Detect which cell encompasses the target text, then output its (x, y) center coordinate. 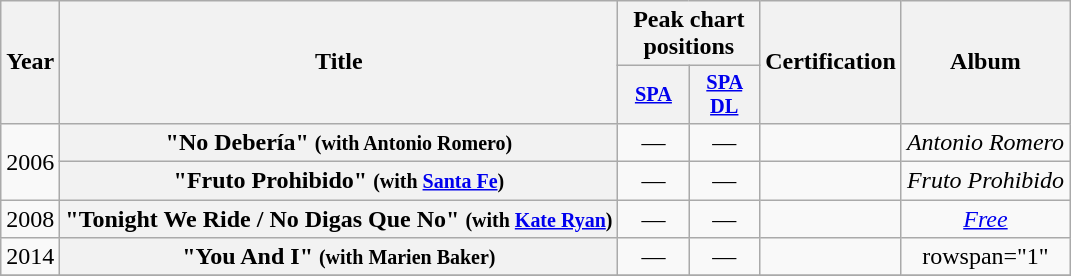
2008 (30, 219)
2014 (30, 257)
SPA DL (724, 95)
Free (985, 219)
SPA (654, 95)
Antonio Romero (985, 142)
rowspan="1" (985, 257)
Title (339, 62)
Album (985, 62)
Year (30, 62)
Certification (831, 62)
Peak chart positions (689, 34)
Fruto Prohibido (985, 181)
"Tonight We Ride / No Digas Que No" (with Kate Ryan) (339, 219)
2006 (30, 161)
"No Debería" (with Antonio Romero) (339, 142)
"You And I" (with Marien Baker) (339, 257)
"Fruto Prohibido" (with Santa Fe) (339, 181)
